Return (X, Y) of the center of cell containing provided text 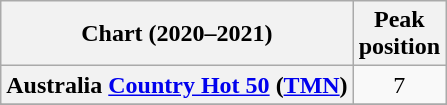
Chart (2020–2021) (177, 34)
Peakposition (399, 34)
7 (399, 85)
Australia Country Hot 50 (TMN) (177, 85)
